Return the (x, y) coordinate for the center point of the cell that contains the specified text.  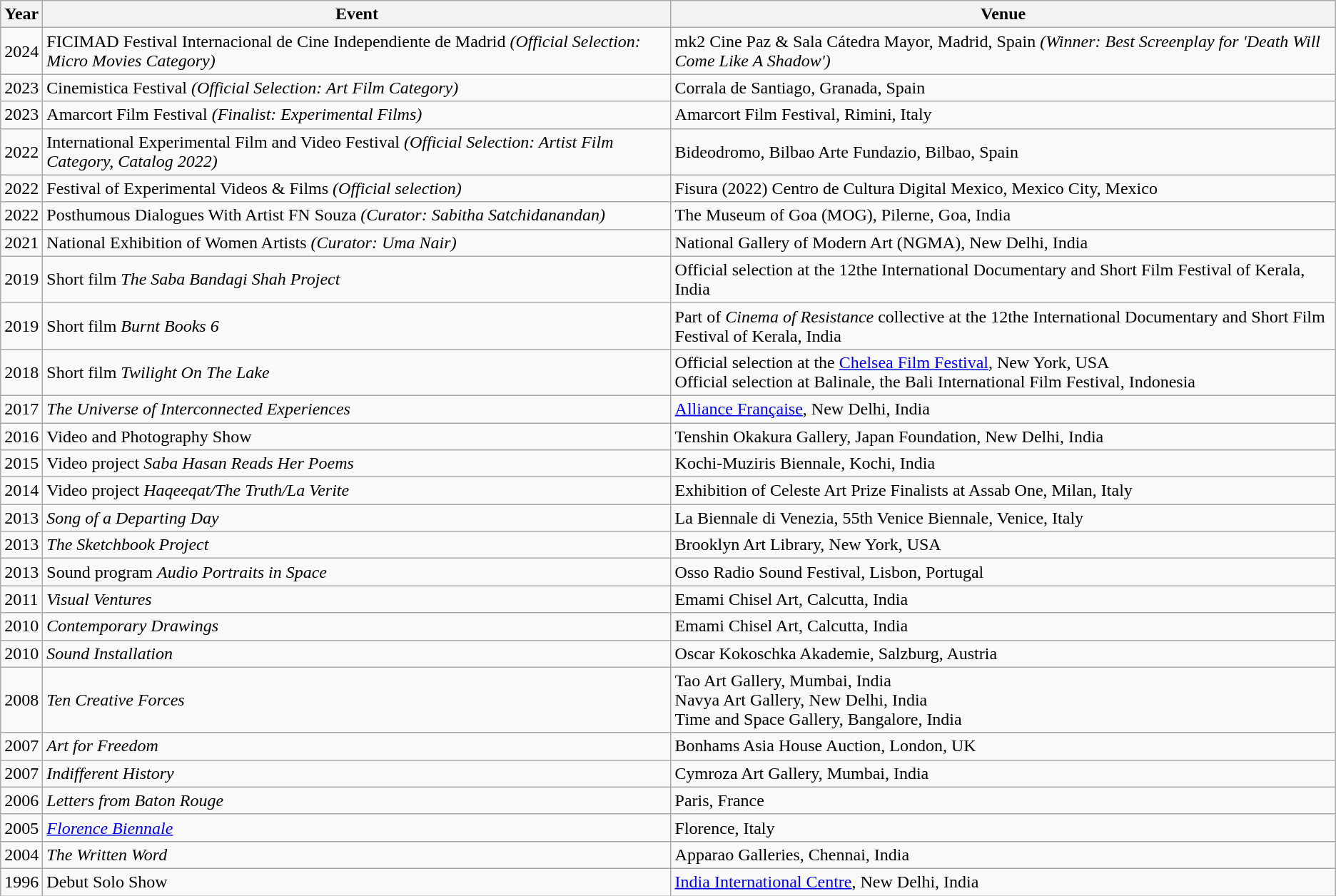
The Museum of Goa (MOG), Pilerne, Goa, India (1003, 215)
1996 (21, 882)
Apparao Galleries, Chennai, India (1003, 855)
mk2 Cine Paz & Sala Cátedra Mayor, Madrid, Spain (Winner: Best Screenplay for 'Death Will Come Like A Shadow') (1003, 51)
Exhibition of Celeste Art Prize Finalists at Assab One, Milan, Italy (1003, 491)
2006 (21, 800)
2016 (21, 436)
Fisura (2022) Centro de Cultura Digital Mexico, Mexico City, Mexico (1003, 188)
Alliance Française, New Delhi, India (1003, 409)
2008 (21, 700)
Short film Twilight On The Lake (357, 372)
2005 (21, 828)
National Exhibition of Women Artists (Curator: Uma Nair) (357, 243)
Corrala de Santiago, Granada, Spain (1003, 88)
Official selection at the Chelsea Film Festival, New York, USA Official selection at Balinale, the Bali International Film Festival, Indonesia (1003, 372)
International Experimental Film and Video Festival (Official Selection: Artist Film Category, Catalog 2022) (357, 151)
Ten Creative Forces (357, 700)
Bonhams Asia House Auction, London, UK (1003, 746)
2011 (21, 599)
The Sketchbook Project (357, 545)
Osso Radio Sound Festival, Lisbon, Portugal (1003, 572)
2024 (21, 51)
Video project Haqeeqat/The Truth/La Verite (357, 491)
2014 (21, 491)
Florence, Italy (1003, 828)
Debut Solo Show (357, 882)
FICIMAD Festival Internacional de Cine Independiente de Madrid (Official Selection: Micro Movies Category) (357, 51)
Letters from Baton Rouge (357, 800)
Official selection at the 12the International Documentary and Short Film Festival of Kerala, India (1003, 280)
Bideodromo, Bilbao Arte Fundazio, Bilbao, Spain (1003, 151)
Short film Burnt Books 6 (357, 325)
Video and Photography Show (357, 436)
Paris, France (1003, 800)
Florence Biennale (357, 828)
Amarcort Film Festival (Finalist: Experimental Films) (357, 115)
Video project Saba Hasan Reads Her Poems (357, 464)
Venue (1003, 14)
India International Centre, New Delhi, India (1003, 882)
Cymroza Art Gallery, Mumbai, India (1003, 773)
The Universe of Interconnected Experiences (357, 409)
2021 (21, 243)
Event (357, 14)
Oscar Kokoschka Akademie, Salzburg, Austria (1003, 653)
Brooklyn Art Library, New York, USA (1003, 545)
2015 (21, 464)
Visual Ventures (357, 599)
Short film The Saba Bandagi Shah Project (357, 280)
Kochi-Muziris Biennale, Kochi, India (1003, 464)
2018 (21, 372)
2004 (21, 855)
2017 (21, 409)
Sound Installation (357, 653)
Sound program Audio Portraits in Space (357, 572)
Contemporary Drawings (357, 626)
Song of a Departing Day (357, 518)
Amarcort Film Festival, Rimini, Italy (1003, 115)
National Gallery of Modern Art (NGMA), New Delhi, India (1003, 243)
The Written Word (357, 855)
Tenshin Okakura Gallery, Japan Foundation, New Delhi, India (1003, 436)
La Biennale di Venezia, 55th Venice Biennale, Venice, Italy (1003, 518)
Tao Art Gallery, Mumbai, IndiaNavya Art Gallery, New Delhi, India Time and Space Gallery, Bangalore, India (1003, 700)
Cinemistica Festival (Official Selection: Art Film Category) (357, 88)
Part of Cinema of Resistance collective at the 12the International Documentary and Short Film Festival of Kerala, India (1003, 325)
Indifferent History (357, 773)
Posthumous Dialogues With Artist FN Souza (Curator: Sabitha Satchidanandan) (357, 215)
Year (21, 14)
Festival of Experimental Videos & Films (Official selection) (357, 188)
Art for Freedom (357, 746)
